Capture the cell that displays the provided text and extract its (x, y) central coordinate. 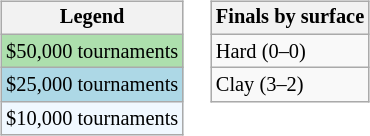
Clay (3–2) (290, 85)
$10,000 tournaments (92, 119)
Hard (0–0) (290, 51)
$50,000 tournaments (92, 51)
Legend (92, 18)
Finals by surface (290, 18)
$25,000 tournaments (92, 85)
